Return the [x, y] coordinate for the center point of the cell that contains the specified text.  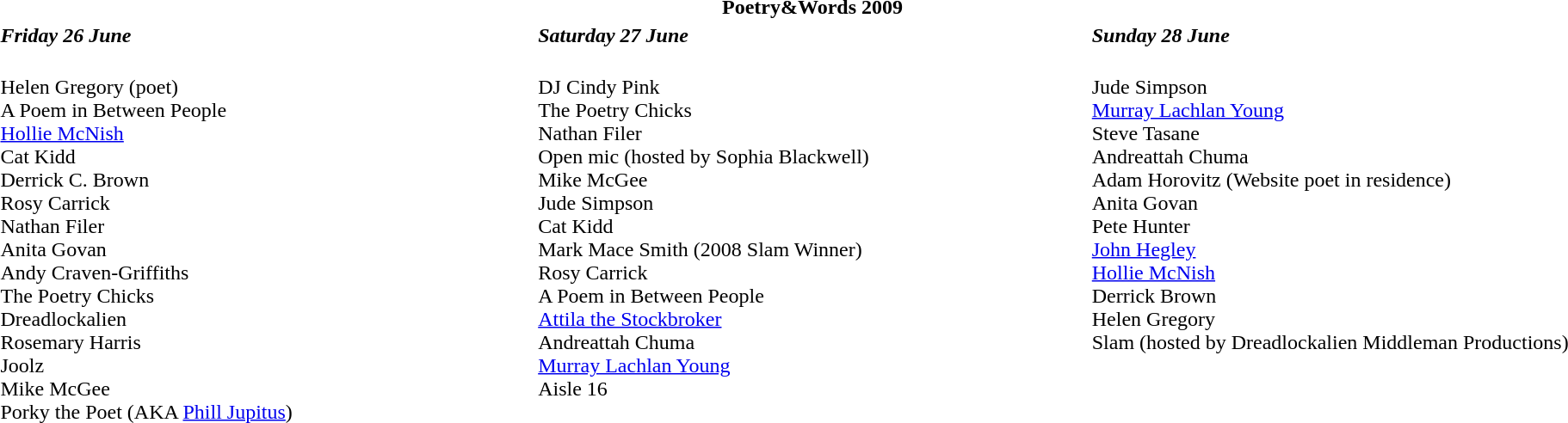
Saturday 27 June [812, 35]
